Find where the given text appears and provide that cell's center as (x, y) coordinate. 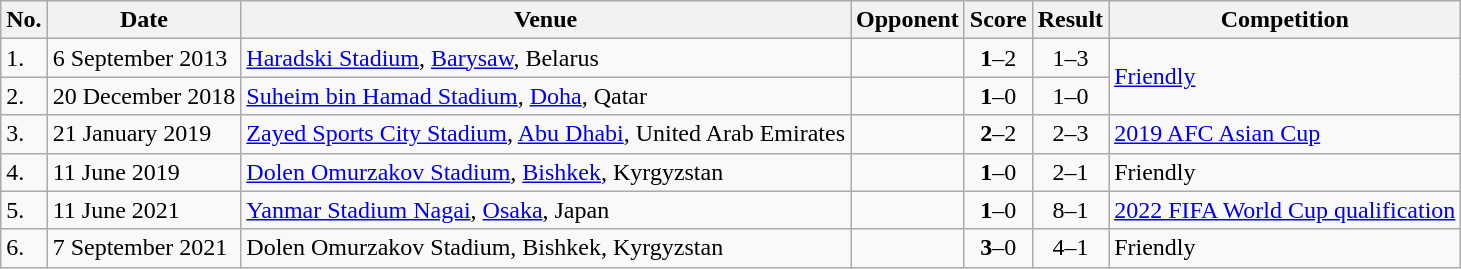
4–1 (1070, 248)
3. (24, 134)
2–1 (1070, 172)
21 January 2019 (144, 134)
20 December 2018 (144, 96)
2019 AFC Asian Cup (1285, 134)
2022 FIFA World Cup qualification (1285, 210)
Yanmar Stadium Nagai, Osaka, Japan (546, 210)
Zayed Sports City Stadium, Abu Dhabi, United Arab Emirates (546, 134)
6. (24, 248)
Haradski Stadium, Barysaw, Belarus (546, 58)
11 June 2021 (144, 210)
2. (24, 96)
1–3 (1070, 58)
7 September 2021 (144, 248)
4. (24, 172)
6 September 2013 (144, 58)
2–2 (998, 134)
Opponent (907, 20)
5. (24, 210)
Venue (546, 20)
Result (1070, 20)
3–0 (998, 248)
1. (24, 58)
Competition (1285, 20)
Score (998, 20)
Suheim bin Hamad Stadium, Doha, Qatar (546, 96)
Date (144, 20)
11 June 2019 (144, 172)
1–2 (998, 58)
No. (24, 20)
8–1 (1070, 210)
2–3 (1070, 134)
